Locate the cell with the specified text and output its (X, Y) center coordinate. 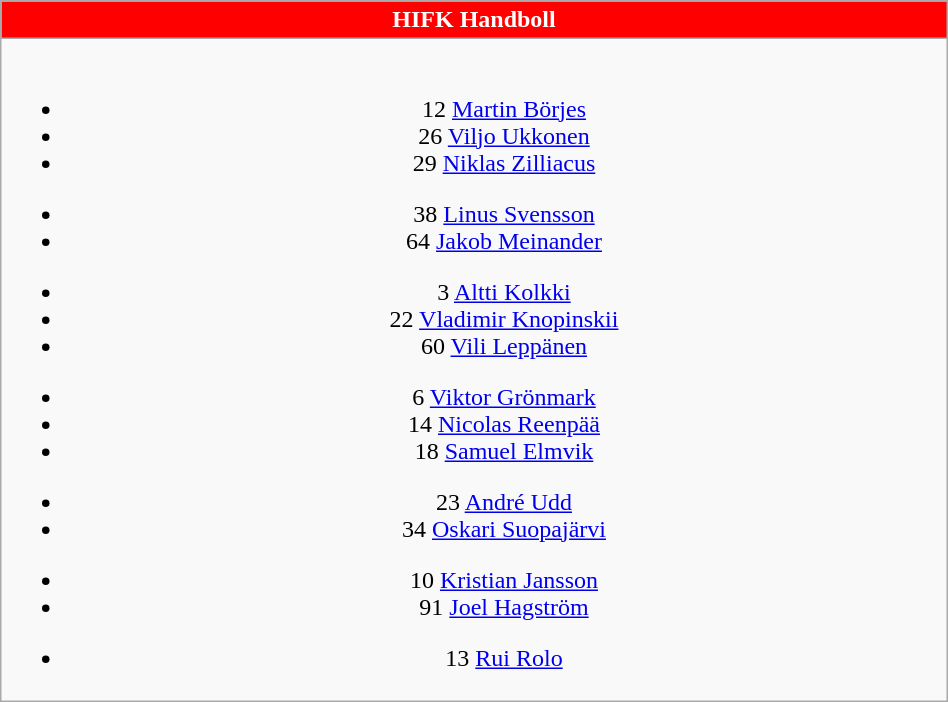
HIFK Handboll (474, 20)
